Output the (X, Y) coordinate of the center of the cell containing the given text.  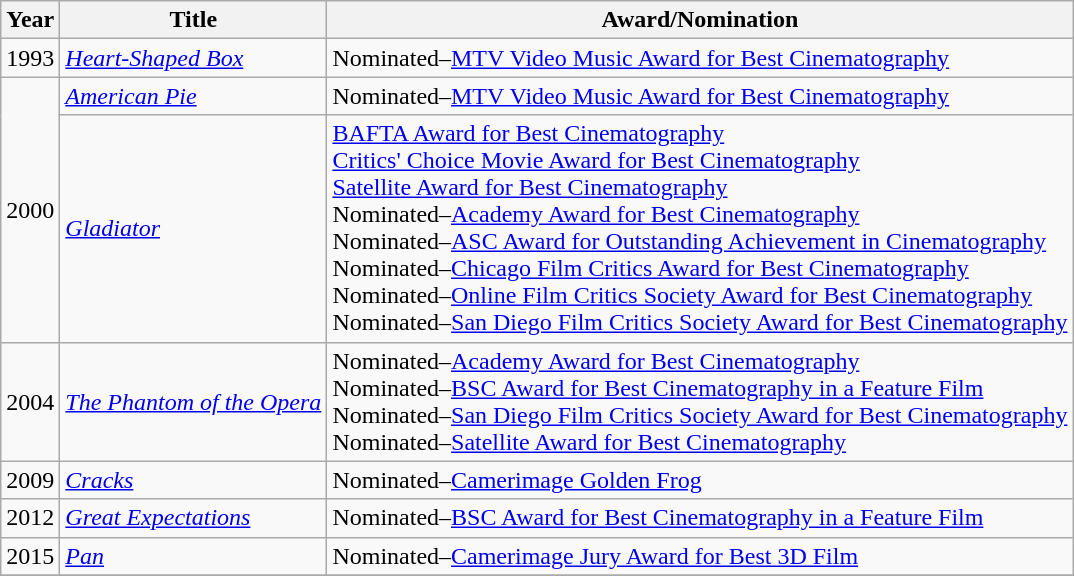
Year (30, 20)
Cracks (194, 480)
1993 (30, 58)
2015 (30, 556)
Great Expectations (194, 518)
Pan (194, 556)
American Pie (194, 96)
Heart-Shaped Box (194, 58)
The Phantom of the Opera (194, 402)
Award/Nomination (700, 20)
2012 (30, 518)
Nominated–Camerimage Golden Frog (700, 480)
Nominated–BSC Award for Best Cinematography in a Feature Film (700, 518)
Gladiator (194, 228)
2009 (30, 480)
2000 (30, 210)
2004 (30, 402)
Nominated–Camerimage Jury Award for Best 3D Film (700, 556)
Title (194, 20)
